Pinpoint the cell where the given text exists, returning its [x, y] midpoint coordinate. 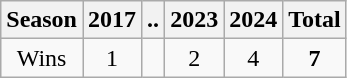
1 [112, 58]
2023 [194, 20]
4 [254, 58]
.. [154, 20]
Season [42, 20]
2024 [254, 20]
2 [194, 58]
7 [315, 58]
Total [315, 20]
2017 [112, 20]
Wins [42, 58]
